For the text-containing cell, return its midpoint in (x, y) coordinate format. 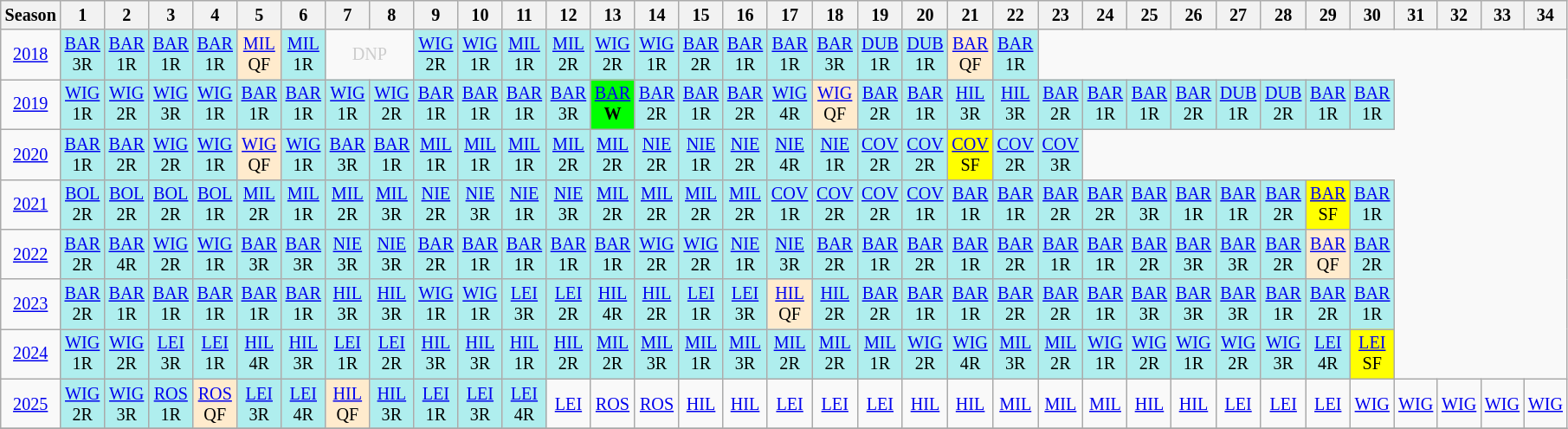
LEISF (1371, 354)
4 (215, 16)
28 (1283, 16)
BOL1R (215, 205)
8 (391, 16)
2024 (31, 354)
17 (790, 16)
30 (1371, 16)
27 (1238, 16)
6 (303, 16)
HIL1R (525, 354)
29 (1328, 16)
ROS1R (171, 404)
ROSQF (215, 404)
3 (171, 16)
23 (1061, 16)
NIE4R (790, 154)
MILQF (260, 55)
18 (835, 16)
13 (613, 16)
BARW (613, 105)
COV3R (1061, 154)
2018 (31, 55)
COVSF (971, 154)
31 (1416, 16)
2019 (31, 105)
9 (436, 16)
24 (1105, 16)
14 (656, 16)
2023 (31, 304)
2025 (31, 404)
26 (1193, 16)
21 (971, 16)
BARSF (1328, 205)
12 (568, 16)
5 (260, 16)
32 (1459, 16)
BAR4R (126, 255)
20 (925, 16)
15 (701, 16)
Season (31, 16)
2020 (31, 154)
DUB2R (1283, 105)
DNP (370, 55)
10 (480, 16)
7 (348, 16)
16 (745, 16)
1 (83, 16)
19 (880, 16)
2021 (31, 205)
34 (1545, 16)
33 (1502, 16)
22 (1016, 16)
2 (126, 16)
25 (1150, 16)
11 (525, 16)
2022 (31, 255)
